Output the (X, Y) coordinate of the center of the cell containing the given text.  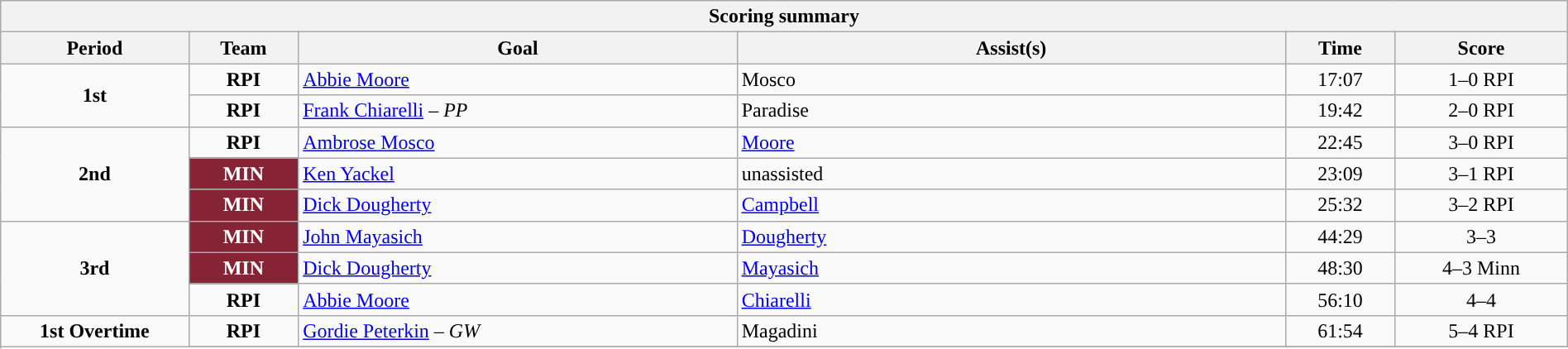
Gordie Peterkin – GW (518, 331)
22:45 (1340, 142)
John Mayasich (518, 237)
48:30 (1340, 268)
Ken Yackel (518, 174)
3–2 RPI (1481, 205)
Ambrose Mosco (518, 142)
56:10 (1340, 299)
2–0 RPI (1481, 111)
unassisted (1011, 174)
Paradise (1011, 111)
3–0 RPI (1481, 142)
5–4 RPI (1481, 331)
23:09 (1340, 174)
3rd (94, 268)
Score (1481, 48)
44:29 (1340, 237)
1–0 RPI (1481, 79)
19:42 (1340, 111)
61:54 (1340, 331)
Dougherty (1011, 237)
Goal (518, 48)
4–4 (1481, 299)
Mayasich (1011, 268)
4–3 Minn (1481, 268)
3–1 RPI (1481, 174)
Period (94, 48)
Team (243, 48)
2nd (94, 174)
Assist(s) (1011, 48)
Campbell (1011, 205)
17:07 (1340, 79)
3–3 (1481, 237)
25:32 (1340, 205)
Time (1340, 48)
Moore (1011, 142)
Mosco (1011, 79)
1st Overtime (94, 331)
Chiarelli (1011, 299)
Frank Chiarelli – PP (518, 111)
Scoring summary (784, 17)
1st (94, 95)
Magadini (1011, 331)
